Determine the (x, y) coordinate at the center of the cell enclosing the given text.  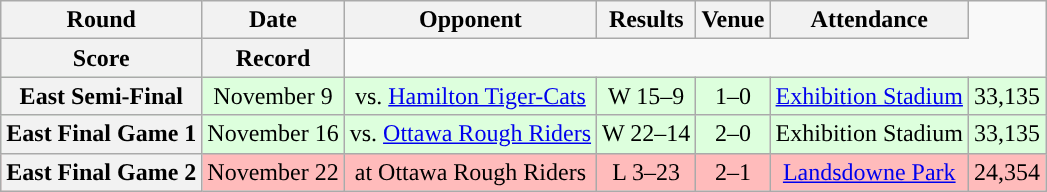
Opponent (470, 20)
2–0 (733, 134)
Venue (733, 20)
East Final Game 2 (102, 172)
East Final Game 1 (102, 134)
Results (646, 20)
Score (102, 58)
Record (273, 58)
November 9 (273, 96)
East Semi-Final (102, 96)
Date (273, 20)
Round (102, 20)
Landsdowne Park (869, 172)
Attendance (869, 20)
24,354 (1006, 172)
November 16 (273, 134)
vs. Ottawa Rough Riders (470, 134)
2–1 (733, 172)
L 3–23 (646, 172)
1–0 (733, 96)
W 22–14 (646, 134)
at Ottawa Rough Riders (470, 172)
vs. Hamilton Tiger-Cats (470, 96)
November 22 (273, 172)
W 15–9 (646, 96)
